Pinpoint the cell where the given text exists, returning its (x, y) midpoint coordinate. 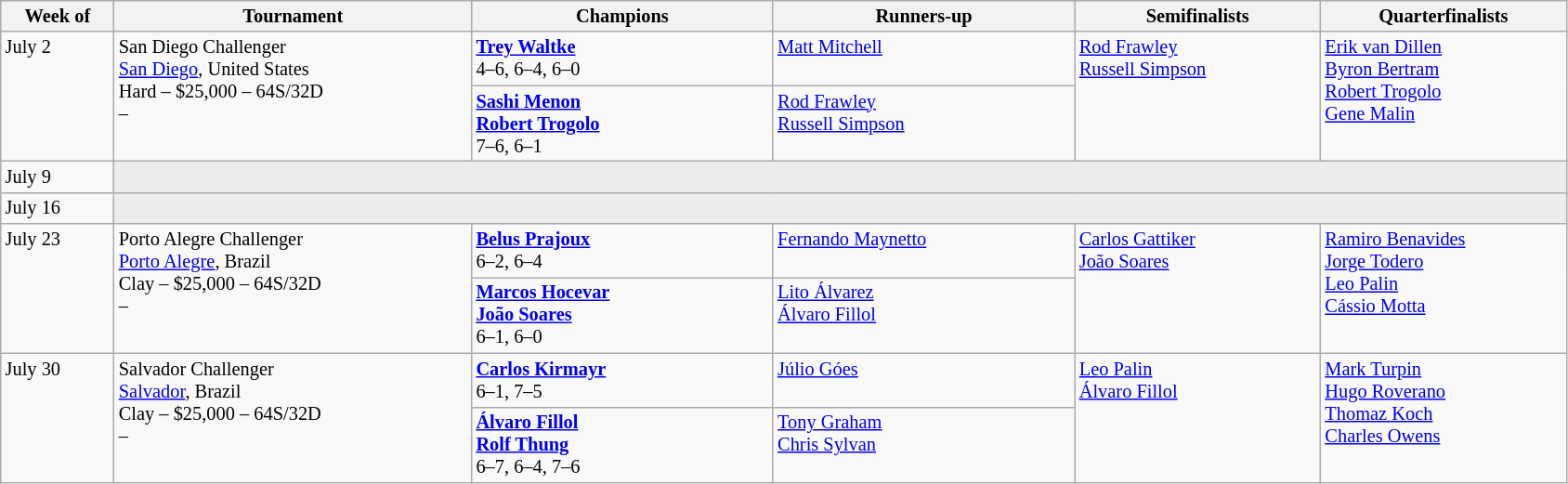
Sashi Menon Robert Trogolo7–6, 6–1 (622, 124)
Salvador Challenger Salvador, BrazilClay – $25,000 – 64S/32D – (294, 418)
Carlos Kirmayr 6–1, 7–5 (622, 380)
Belus Prajoux 6–2, 6–4 (622, 251)
July 16 (58, 208)
Week of (58, 16)
July 9 (58, 177)
Fernando Maynetto (923, 251)
July 23 (58, 288)
Júlio Góes (923, 380)
Álvaro Fillol Rolf Thung6–7, 6–4, 7–6 (622, 445)
July 30 (58, 418)
Champions (622, 16)
Runners-up (923, 16)
Quarterfinalists (1444, 16)
Tournament (294, 16)
Erik van Dillen Byron Bertram Robert Trogolo Gene Malin (1444, 97)
Lito Álvarez Álvaro Fillol (923, 315)
Ramiro Benavides Jorge Todero Leo Palin Cássio Motta (1444, 288)
San Diego Challenger San Diego, United StatesHard – $25,000 – 64S/32D – (294, 97)
Semifinalists (1198, 16)
Matt Mitchell (923, 59)
Marcos Hocevar João Soares6–1, 6–0 (622, 315)
Mark Turpin Hugo Roverano Thomaz Koch Charles Owens (1444, 418)
July 2 (58, 97)
Carlos Gattiker João Soares (1198, 288)
Trey Waltke 4–6, 6–4, 6–0 (622, 59)
Tony Graham Chris Sylvan (923, 445)
Porto Alegre Challenger Porto Alegre, BrazilClay – $25,000 – 64S/32D – (294, 288)
Leo Palin Álvaro Fillol (1198, 418)
